Detect which cell encompasses the target text, then output its [X, Y] center coordinate. 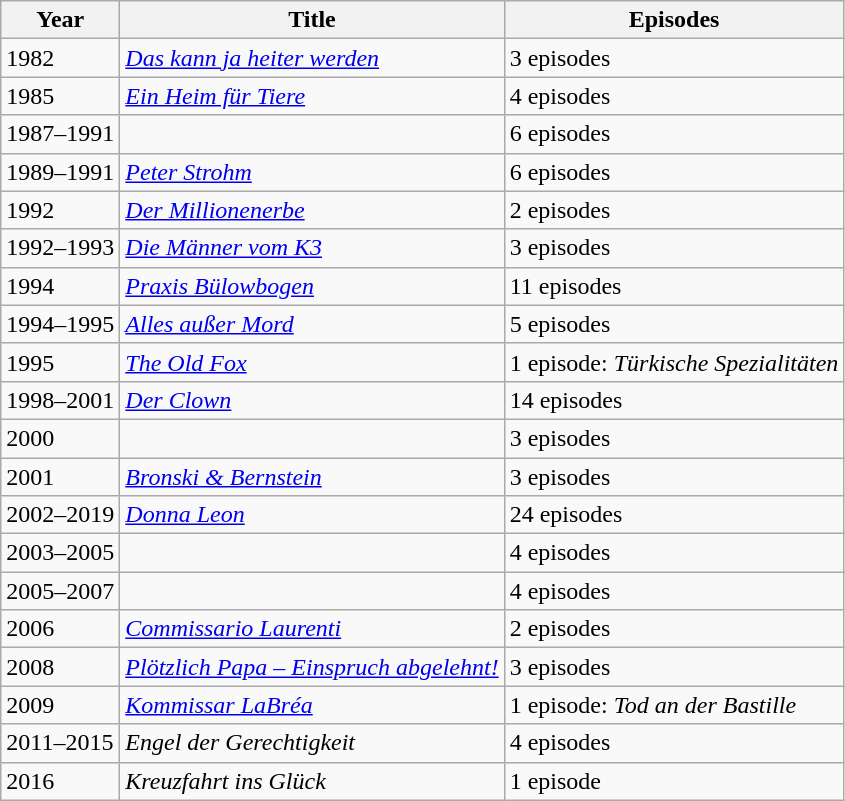
Der Millionenerbe [312, 210]
Donna Leon [312, 515]
1 episode [674, 781]
24 episodes [674, 515]
Alles außer Mord [312, 324]
5 episodes [674, 324]
2016 [60, 781]
1982 [60, 58]
Engel der Gerechtigkeit [312, 743]
14 episodes [674, 400]
1995 [60, 362]
1989–1991 [60, 172]
Ein Heim für Tiere [312, 96]
Episodes [674, 20]
1 episode: Türkische Spezialitäten [674, 362]
2003–2005 [60, 553]
1994–1995 [60, 324]
Commissario Laurenti [312, 629]
Kommissar LaBréa [312, 705]
The Old Fox [312, 362]
Year [60, 20]
2009 [60, 705]
1 episode: Tod an der Bastille [674, 705]
Bronski & Bernstein [312, 477]
1992–1993 [60, 248]
2006 [60, 629]
Plötzlich Papa – Einspruch abgelehnt! [312, 667]
Die Männer vom K3 [312, 248]
2000 [60, 438]
2005–2007 [60, 591]
2001 [60, 477]
Der Clown [312, 400]
1994 [60, 286]
2011–2015 [60, 743]
Kreuzfahrt ins Glück [312, 781]
Das kann ja heiter werden [312, 58]
1998–2001 [60, 400]
Peter Strohm [312, 172]
2008 [60, 667]
2002–2019 [60, 515]
1992 [60, 210]
1985 [60, 96]
Praxis Bülowbogen [312, 286]
Title [312, 20]
1987–1991 [60, 134]
11 episodes [674, 286]
